Provide the (X, Y) coordinate of the cell's center where the given text is located.  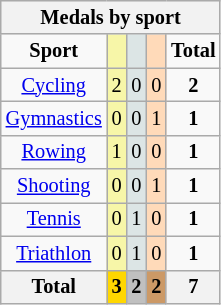
Triathlon (54, 253)
Cycling (54, 85)
Medals by sport (111, 17)
Tennis (54, 219)
Sport (54, 51)
7 (193, 287)
3 (117, 287)
Gymnastics (54, 118)
Shooting (54, 186)
Rowing (54, 152)
